Provide the (X, Y) coordinate of the cell's center where the given text is located.  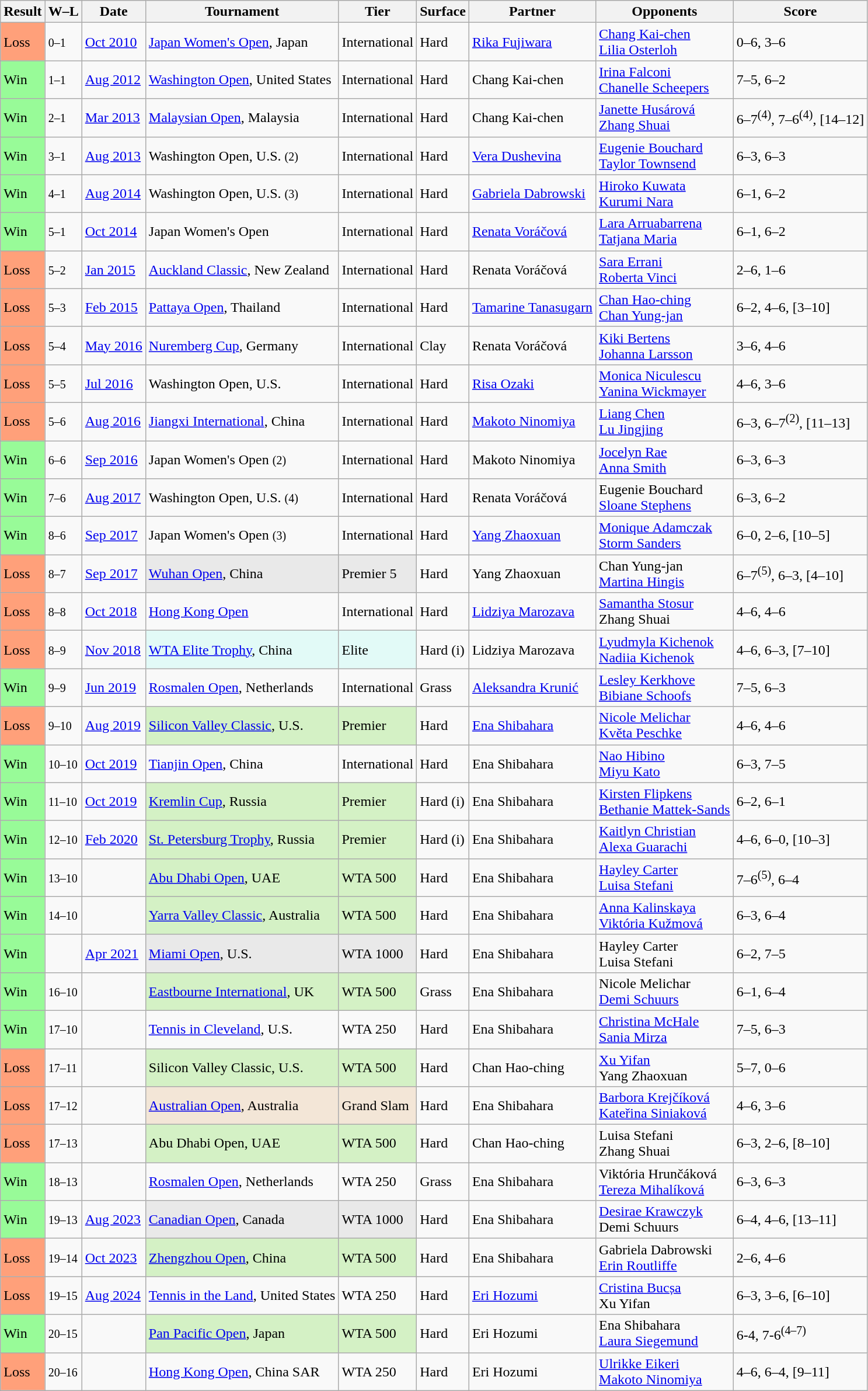
6–3, 2–6, [8–10] (800, 1143)
Tournament (242, 12)
19–13 (63, 1219)
Australian Open, Australia (242, 1106)
5–6 (63, 422)
6–2, 6–1 (800, 801)
Gabriela Dabrowski (532, 194)
8–6 (63, 536)
Jocelyn Rae Anna Smith (665, 459)
6–0, 2–6, [10–5] (800, 536)
6-4, 7-6(4–7) (800, 1334)
Aug 2019 (113, 725)
Washington Open, U.S. (3) (242, 194)
4–6, 6–3, [7–10] (800, 649)
Washington Open, U.S. (242, 383)
Samantha Stosur Zhang Shuai (665, 612)
Yarra Valley Classic, Australia (242, 916)
Pattaya Open, Thailand (242, 307)
Feb 2020 (113, 840)
Risa Ozaki (532, 383)
Irina Falconi Chanelle Scheepers (665, 79)
Tennis in the Land, United States (242, 1295)
20–16 (63, 1371)
Zhengzhou Open, China (242, 1258)
Hong Kong Open, China SAR (242, 1371)
17–13 (63, 1143)
Chan Hao-ching Chan Yung-jan (665, 307)
6–4, 4–6, [13–11] (800, 1219)
Eastbourne International, UK (242, 992)
5–1 (63, 231)
Date (113, 12)
Hiroko Kuwata Kurumi Nara (665, 194)
Opponents (665, 12)
Japan Women's Open, Japan (242, 42)
Malaysian Open, Malaysia (242, 118)
Japan Women's Open (3) (242, 536)
Nov 2018 (113, 649)
8–7 (63, 573)
Lesley Kerkhove Bibiane Schoofs (665, 688)
6–3, 6–7(2), [11–13] (800, 422)
Mar 2013 (113, 118)
Jiangxi International, China (242, 422)
Janette Husárová Zhang Shuai (665, 118)
Pan Pacific Open, Japan (242, 1334)
Liang Chen Lu Jingjing (665, 422)
Kiki Bertens Johanna Larsson (665, 346)
Sep 2016 (113, 459)
17–12 (63, 1106)
Nicole Melichar Květa Peschke (665, 725)
W–L (63, 12)
WTA Elite Trophy, China (242, 649)
Kremlin Cup, Russia (242, 801)
1–1 (63, 79)
St. Petersburg Trophy, Russia (242, 840)
Feb 2015 (113, 307)
Aug 2012 (113, 79)
6–3, 7–5 (800, 764)
Gabriela Dabrowski Erin Routliffe (665, 1258)
Rika Fujiwara (532, 42)
Desirae Krawczyk Demi Schuurs (665, 1219)
7–6(5), 6–4 (800, 877)
4–6, 6–0, [10–3] (800, 840)
Score (800, 12)
Washington Open, United States (242, 79)
6–3, 6–4 (800, 916)
6–3, 3–6, [6–10] (800, 1295)
Oct 2010 (113, 42)
19–15 (63, 1295)
17–10 (63, 1029)
May 2016 (113, 346)
Tianjin Open, China (242, 764)
Jan 2015 (113, 270)
11–10 (63, 801)
Clay (443, 346)
14–10 (63, 916)
Eugenie Bouchard Taylor Townsend (665, 155)
4–6, 6–4, [9–11] (800, 1371)
Chan Yung-jan Martina Hingis (665, 573)
Tennis in Cleveland, U.S. (242, 1029)
19–14 (63, 1258)
Canadian Open, Canada (242, 1219)
Lyudmyla Kichenok Nadiia Kichenok (665, 649)
Wuhan Open, China (242, 573)
Barbora Krejčíková Kateřina Siniaková (665, 1106)
Jun 2019 (113, 688)
9–10 (63, 725)
5–2 (63, 270)
Partner (532, 12)
10–10 (63, 764)
8–9 (63, 649)
Aug 2013 (113, 155)
Kirsten Flipkens Bethanie Mattek-Sands (665, 801)
17–11 (63, 1067)
Cristina Bucșa Xu Yifan (665, 1295)
Xu Yifan Yang Zhaoxuan (665, 1067)
Auckland Classic, New Zealand (242, 270)
Tier (378, 12)
Nao Hibino Miyu Kato (665, 764)
Nicole Melichar Demi Schuurs (665, 992)
13–10 (63, 877)
0–6, 3–6 (800, 42)
Aug 2017 (113, 498)
20–15 (63, 1334)
Oct 2023 (113, 1258)
7–5, 6–2 (800, 79)
5–3 (63, 307)
6–7(4), 7–6(4), [14–12] (800, 118)
Aug 2016 (113, 422)
8–8 (63, 612)
Aleksandra Krunić (532, 688)
Nuremberg Cup, Germany (242, 346)
6–3, 6–2 (800, 498)
2–1 (63, 118)
Hong Kong Open (242, 612)
18–13 (63, 1182)
Monica Niculescu Yanina Wickmayer (665, 383)
Viktória Hrunčáková Tereza Mihalíková (665, 1182)
Anna Kalinskaya Viktória Kužmová (665, 916)
12–10 (63, 840)
Tamarine Tanasugarn (532, 307)
Luisa Stefani Zhang Shuai (665, 1143)
Surface (443, 12)
6–2, 4–6, [3–10] (800, 307)
6–7(5), 6–3, [4–10] (800, 573)
Vera Dushevina (532, 155)
Apr 2021 (113, 953)
Aug 2024 (113, 1295)
Sara Errani Roberta Vinci (665, 270)
5–7, 0–6 (800, 1067)
6–6 (63, 459)
5–4 (63, 346)
0–1 (63, 42)
Jul 2016 (113, 383)
5–5 (63, 383)
Japan Women's Open (242, 231)
Washington Open, U.S. (2) (242, 155)
Eugenie Bouchard Sloane Stephens (665, 498)
Christina McHale Sania Mirza (665, 1029)
16–10 (63, 992)
Monique Adamczak Storm Sanders (665, 536)
Miami Open, U.S. (242, 953)
2–6, 1–6 (800, 270)
3–1 (63, 155)
Oct 2018 (113, 612)
Kaitlyn Christian Alexa Guarachi (665, 840)
Result (23, 12)
Chang Kai-chen Lilia Osterloh (665, 42)
Ena Shibahara Laura Siegemund (665, 1334)
Aug 2014 (113, 194)
6–1, 6–4 (800, 992)
6–2, 7–5 (800, 953)
Ulrikke Eikeri Makoto Ninomiya (665, 1371)
Grand Slam (378, 1106)
Washington Open, U.S. (4) (242, 498)
Premier 5 (378, 573)
Japan Women's Open (2) (242, 459)
7–6 (63, 498)
3–6, 4–6 (800, 346)
Aug 2023 (113, 1219)
Lara Arruabarrena Tatjana Maria (665, 231)
Oct 2014 (113, 231)
4–1 (63, 194)
Elite (378, 649)
2–6, 4–6 (800, 1258)
9–9 (63, 688)
